Output the (x, y) coordinate of the center of the cell containing the given text.  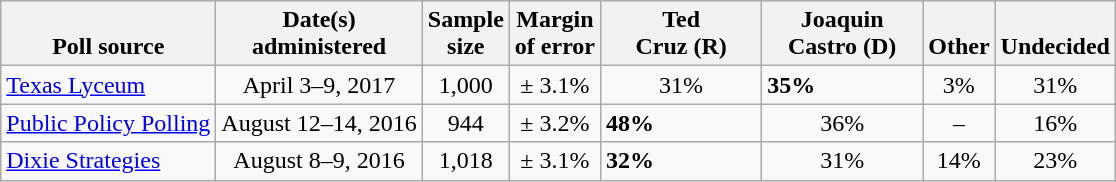
14% (959, 161)
Samplesize (466, 34)
Texas Lyceum (108, 85)
TedCruz (R) (682, 34)
Poll source (108, 34)
August 12–14, 2016 (319, 123)
JoaquinCastro (D) (842, 34)
1,000 (466, 85)
48% (682, 123)
32% (682, 161)
August 8–9, 2016 (319, 161)
23% (1055, 161)
April 3–9, 2017 (319, 85)
Other (959, 34)
Date(s)administered (319, 34)
944 (466, 123)
Dixie Strategies (108, 161)
± 3.2% (554, 123)
Undecided (1055, 34)
36% (842, 123)
35% (842, 85)
Public Policy Polling (108, 123)
16% (1055, 123)
1,018 (466, 161)
– (959, 123)
Marginof error (554, 34)
3% (959, 85)
